Output the [X, Y] coordinate of the center of the cell containing the given text.  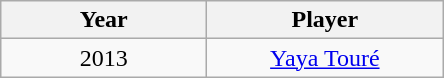
Player [325, 20]
Year [104, 20]
Yaya Touré [325, 58]
2013 [104, 58]
